Detect which cell encompasses the target text, then output its (X, Y) center coordinate. 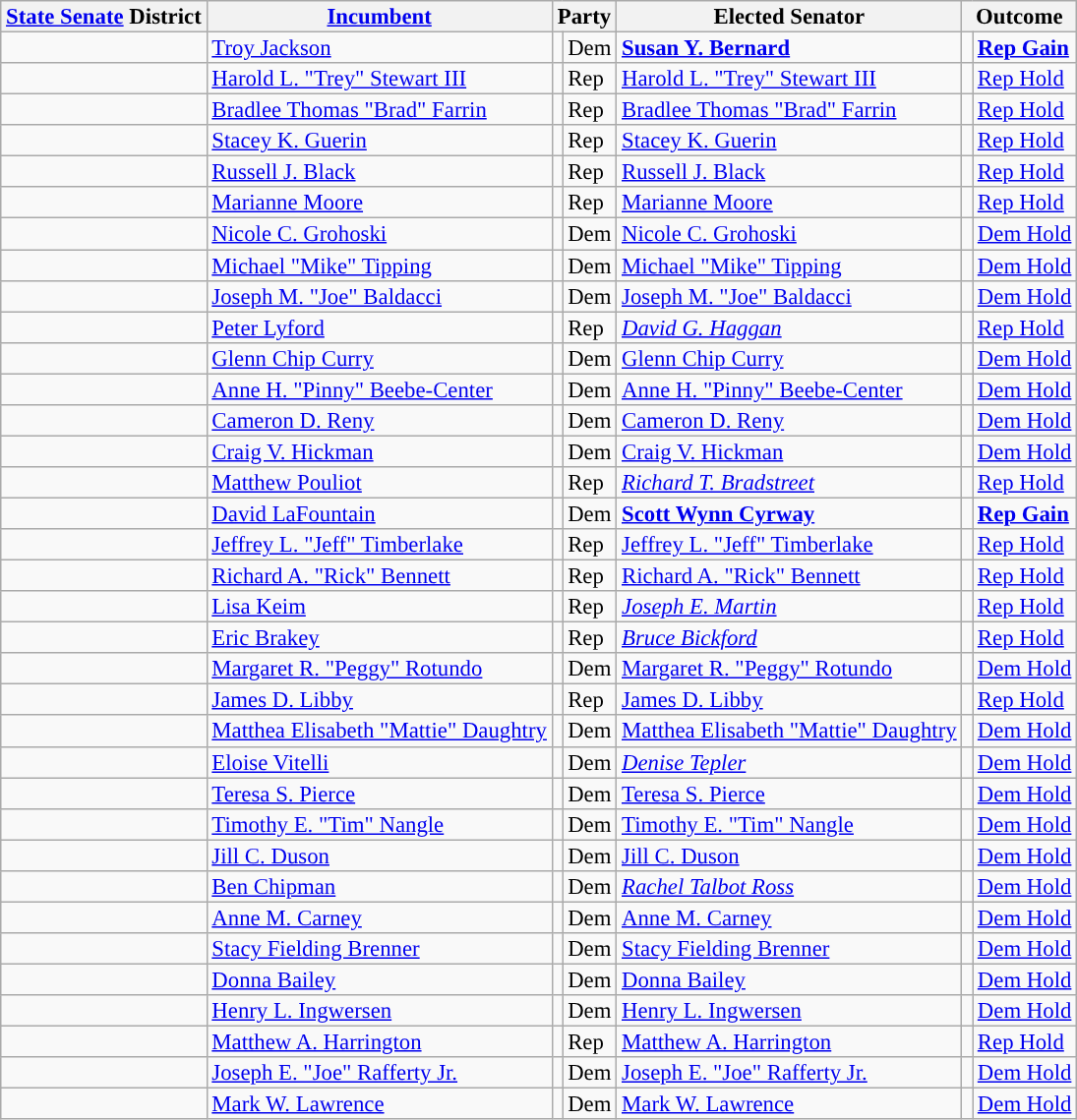
Scott Wynn Cyrway (789, 513)
David G. Haggan (789, 327)
Matthew Pouliot (380, 483)
State Senate District (104, 17)
Bruce Bickford (789, 638)
Party (584, 17)
Rachel Talbot Ross (789, 887)
Eloise Vitelli (380, 762)
Joseph E. Martin (789, 607)
Richard T. Bradstreet (789, 483)
Troy Jackson (380, 48)
David LaFountain (380, 513)
Eric Brakey (380, 638)
Denise Tepler (789, 762)
Incumbent (380, 17)
Outcome (1019, 17)
Elected Senator (789, 17)
Ben Chipman (380, 887)
Peter Lyford (380, 327)
Lisa Keim (380, 607)
Susan Y. Bernard (789, 48)
